Extract the [x, y] coordinate from the center of the cell holding the provided text.  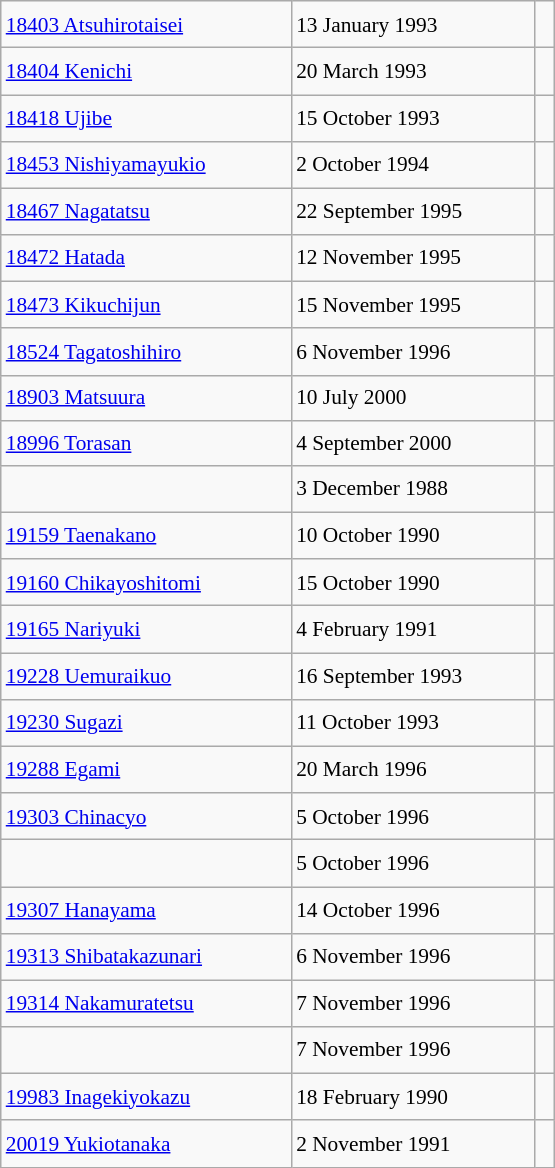
19228 Uemuraikuo [146, 676]
18524 Tagatoshihiro [146, 352]
19159 Taenakano [146, 536]
18453 Nishiyamayukio [146, 164]
14 October 1996 [413, 910]
10 July 2000 [413, 398]
2 October 1994 [413, 164]
19230 Sugazi [146, 722]
18467 Nagatatsu [146, 212]
19314 Nakamuratetsu [146, 1004]
19313 Shibatakazunari [146, 956]
2 November 1991 [413, 1144]
19303 Chinacyo [146, 816]
4 September 2000 [413, 442]
13 January 1993 [413, 24]
15 October 1993 [413, 118]
20 March 1993 [413, 72]
15 October 1990 [413, 582]
20 March 1996 [413, 770]
22 September 1995 [413, 212]
18473 Kikuchijun [146, 306]
19160 Chikayoshitomi [146, 582]
18 February 1990 [413, 1098]
19165 Nariyuki [146, 630]
19307 Hanayama [146, 910]
18403 Atsuhirotaisei [146, 24]
18903 Matsuura [146, 398]
20019 Yukiotanaka [146, 1144]
3 December 1988 [413, 490]
18404 Kenichi [146, 72]
12 November 1995 [413, 258]
18418 Ujibe [146, 118]
18996 Torasan [146, 442]
19288 Egami [146, 770]
4 February 1991 [413, 630]
10 October 1990 [413, 536]
18472 Hatada [146, 258]
11 October 1993 [413, 722]
15 November 1995 [413, 306]
16 September 1993 [413, 676]
19983 Inagekiyokazu [146, 1098]
